Find where the given text appears and provide that cell's center as (x, y) coordinate. 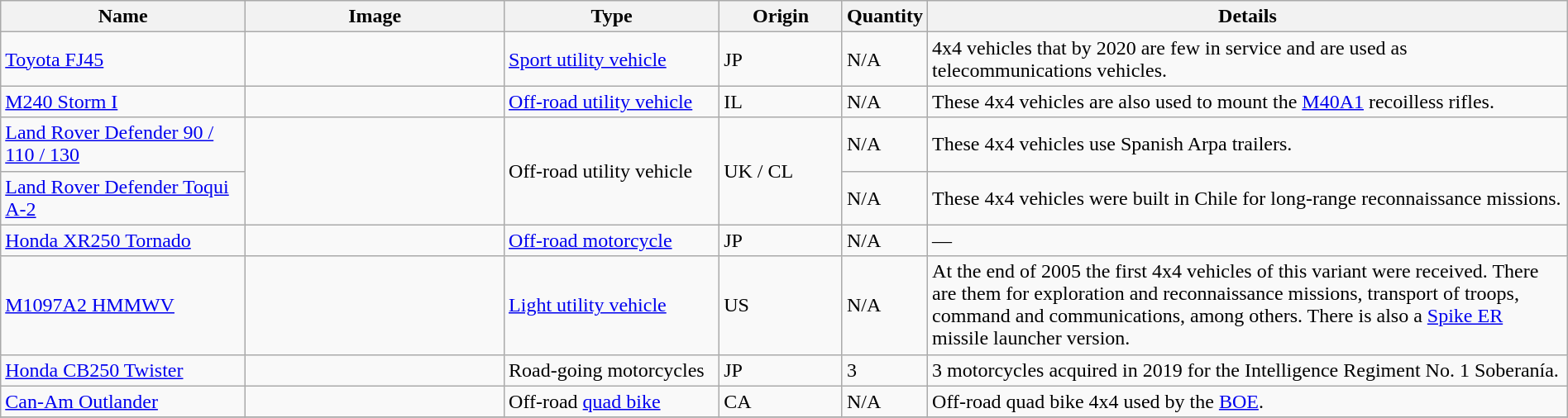
Origin (781, 17)
Land Rover Defender Toqui A-2 (123, 198)
Road-going motorcycles (612, 370)
UK / CL (781, 171)
Light utility vehicle (612, 306)
Off-road quad bike (612, 401)
These 4x4 vehicles use Spanish Arpa trailers. (1248, 144)
These 4x4 vehicles were built in Chile for long-range reconnaissance missions. (1248, 198)
— (1248, 240)
Can-Am Outlander (123, 401)
Type (612, 17)
M240 Storm I (123, 102)
Quantity (885, 17)
3 motorcycles acquired in 2019 for the Intelligence Regiment No. 1 Soberanía. (1248, 370)
Land Rover Defender 90 / 110 / 130 (123, 144)
Toyota FJ45 (123, 59)
Name (123, 17)
US (781, 306)
Sport utility vehicle (612, 59)
Image (375, 17)
Off-road quad bike 4x4 used by the BOE. (1248, 401)
M1097A2 HMMWV (123, 306)
Honda XR250 Tornado (123, 240)
IL (781, 102)
Off-road motorcycle (612, 240)
CA (781, 401)
Honda CB250 Twister (123, 370)
4x4 vehicles that by 2020 are few in service and are used as telecommunications vehicles. (1248, 59)
3 (885, 370)
These 4x4 vehicles are also used to mount the M40A1 recoilless rifles. (1248, 102)
Details (1248, 17)
